Locate the cell with the specified text and output its (X, Y) center coordinate. 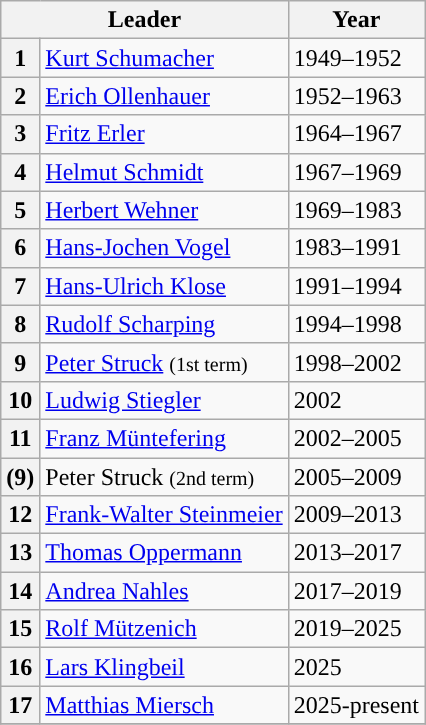
11 (20, 438)
16 (20, 667)
Frank-Walter Steinmeier (164, 515)
Hans-Jochen Vogel (164, 248)
1967–1969 (356, 172)
Kurt Schumacher (164, 58)
Peter Struck (1st term) (164, 362)
Leader (144, 20)
Erich Ollenhauer (164, 96)
1969–1983 (356, 210)
2017–2019 (356, 591)
14 (20, 591)
1952–1963 (356, 96)
Year (356, 20)
(9) (20, 477)
1 (20, 58)
9 (20, 362)
Franz Müntefering (164, 438)
2005–2009 (356, 477)
Matthias Miersch (164, 705)
Rudolf Scharping (164, 324)
5 (20, 210)
Ludwig Stiegler (164, 400)
1949–1952 (356, 58)
Helmut Schmidt (164, 172)
Herbert Wehner (164, 210)
8 (20, 324)
1991–1994 (356, 286)
1983–1991 (356, 248)
1964–1967 (356, 134)
2025-present (356, 705)
Thomas Oppermann (164, 553)
Hans-Ulrich Klose (164, 286)
12 (20, 515)
1998–2002 (356, 362)
2009–2013 (356, 515)
3 (20, 134)
13 (20, 553)
6 (20, 248)
Rolf Mützenich (164, 629)
7 (20, 286)
Peter Struck (2nd term) (164, 477)
2019–2025 (356, 629)
2013–2017 (356, 553)
4 (20, 172)
2002 (356, 400)
Fritz Erler (164, 134)
2025 (356, 667)
2 (20, 96)
17 (20, 705)
10 (20, 400)
Andrea Nahles (164, 591)
2002–2005 (356, 438)
15 (20, 629)
1994–1998 (356, 324)
Lars Klingbeil (164, 667)
